Search for the cell housing the specified text and yield its (x, y) center coordinate. 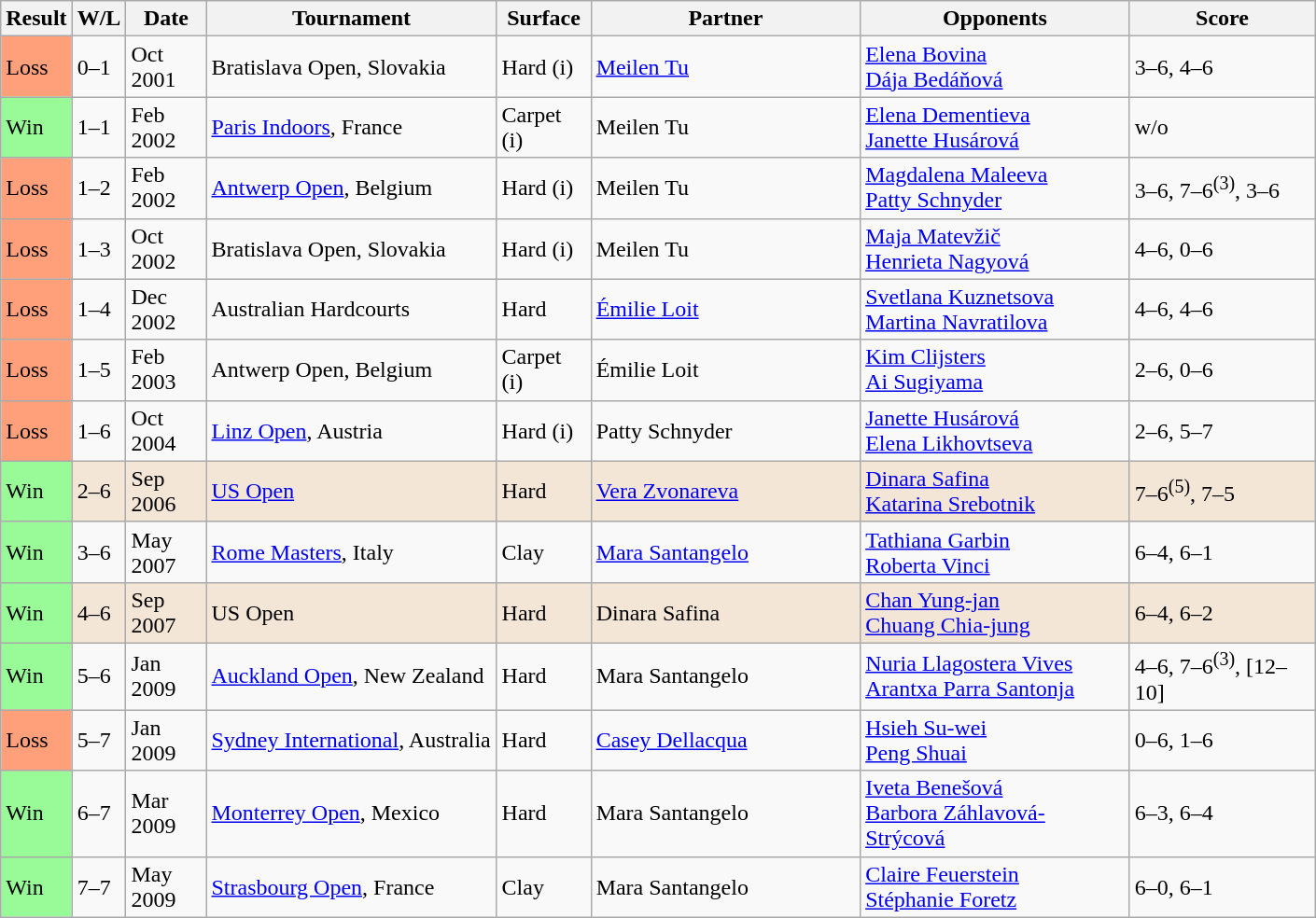
Result (36, 19)
1–5 (99, 369)
5–6 (99, 676)
Mar 2009 (166, 814)
4–6, 0–6 (1223, 248)
0–6, 1–6 (1223, 741)
W/L (99, 19)
Maja Matevžič Henrieta Nagyová (995, 248)
4–6, 4–6 (1223, 310)
1–1 (99, 127)
Nuria Llagostera Vives Arantxa Parra Santonja (995, 676)
3–6, 7–6(3), 3–6 (1223, 188)
Elena Bovina Dája Bedáňová (995, 67)
Hsieh Su-wei Peng Shuai (995, 741)
1–4 (99, 310)
Australian Hardcourts (351, 310)
Monterrey Open, Mexico (351, 814)
Casey Dellacqua (726, 741)
0–1 (99, 67)
Sydney International, Australia (351, 741)
2–6, 5–7 (1223, 431)
4–6, 7–6(3), [12–10] (1223, 676)
Score (1223, 19)
Opponents (995, 19)
Surface (543, 19)
w/o (1223, 127)
5–7 (99, 741)
2–6 (99, 491)
Dinara Safina (726, 612)
May 2007 (166, 552)
7–6(5), 7–5 (1223, 491)
Magdalena Maleeva Patty Schnyder (995, 188)
6–0, 6–1 (1223, 886)
Feb 2003 (166, 369)
Oct 2004 (166, 431)
7–7 (99, 886)
Kim Clijsters Ai Sugiyama (995, 369)
3–6, 4–6 (1223, 67)
6–4, 6–1 (1223, 552)
1–3 (99, 248)
Dec 2002 (166, 310)
Chan Yung-jan Chuang Chia-jung (995, 612)
3–6 (99, 552)
1–2 (99, 188)
Dinara Safina Katarina Srebotnik (995, 491)
May 2009 (166, 886)
6–3, 6–4 (1223, 814)
Iveta Benešová Barbora Záhlavová-Strýcová (995, 814)
Partner (726, 19)
4–6 (99, 612)
Paris Indoors, France (351, 127)
Sep 2007 (166, 612)
Rome Masters, Italy (351, 552)
6–7 (99, 814)
Patty Schnyder (726, 431)
Date (166, 19)
Strasbourg Open, France (351, 886)
2–6, 0–6 (1223, 369)
Sep 2006 (166, 491)
Linz Open, Austria (351, 431)
Tournament (351, 19)
1–6 (99, 431)
Oct 2001 (166, 67)
6–4, 6–2 (1223, 612)
Claire Feuerstein Stéphanie Foretz (995, 886)
Auckland Open, New Zealand (351, 676)
Janette Husárová Elena Likhovtseva (995, 431)
Oct 2002 (166, 248)
Tathiana Garbin Roberta Vinci (995, 552)
Vera Zvonareva (726, 491)
Elena Dementieva Janette Husárová (995, 127)
Svetlana Kuznetsova Martina Navratilova (995, 310)
